Locate the cell with the specified text and output its [X, Y] center coordinate. 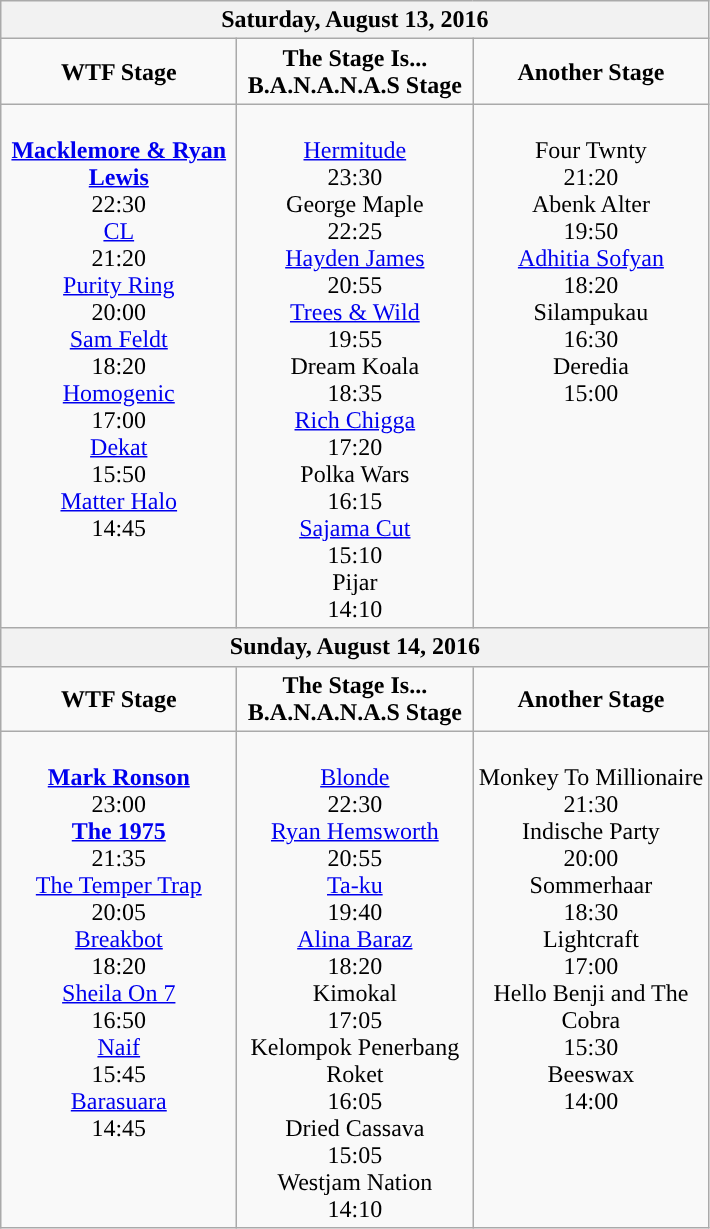
Four Twnty21:20Abenk Alter19:50Adhitia Sofyan18:20Silampukau16:30Deredia15:00 [591, 366]
Blonde22:30Ryan Hemsworth20:55Ta-ku 19:40Alina Baraz18:20Kimokal17:05Kelompok Penerbang Roket16:05Dried Cassava15:05Westjam Nation14:10 [355, 980]
Macklemore & Ryan Lewis22:30CL21:20Purity Ring20:00Sam Feldt18:20Homogenic17:00Dekat15:50Matter Halo14:45 [119, 366]
Saturday, August 13, 2016 [355, 20]
Monkey To Millionaire21:30Indische Party20:00Sommerhaar18:30Lightcraft17:00Hello Benji and The Cobra15:30Beeswax14:00 [591, 980]
Mark Ronson 23:00The 197521:35The Temper Trap20:05Breakbot 18:20Sheila On 716:50Naif15:45Barasuara14:45 [119, 980]
Hermitude23:30George Maple22:25Hayden James20:55Trees & Wild19:55Dream Koala18:35Rich Chigga17:20Polka Wars16:15Sajama Cut15:10Pijar14:10 [355, 366]
Sunday, August 14, 2016 [355, 647]
